Scan for the cell matching the given text and deliver its (x, y) coordinate at center. 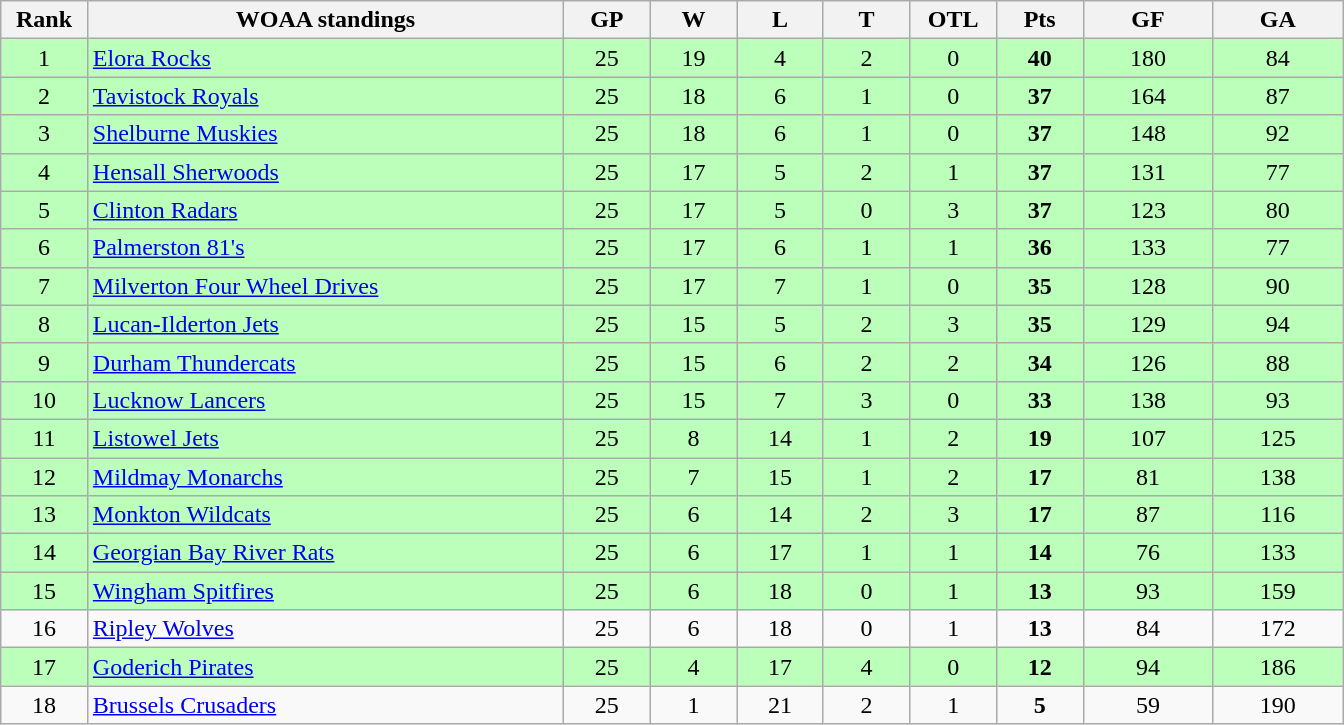
180 (1148, 58)
76 (1148, 553)
Georgian Bay River Rats (325, 553)
T (866, 20)
Shelburne Muskies (325, 134)
Ripley Wolves (325, 629)
10 (44, 400)
148 (1148, 134)
Wingham Spitfires (325, 591)
Goderich Pirates (325, 667)
21 (780, 705)
123 (1148, 210)
Lucknow Lancers (325, 400)
Hensall Sherwoods (325, 172)
116 (1278, 515)
Palmerston 81's (325, 248)
Milverton Four Wheel Drives (325, 286)
Monkton Wildcats (325, 515)
88 (1278, 362)
GA (1278, 20)
80 (1278, 210)
34 (1040, 362)
Elora Rocks (325, 58)
16 (44, 629)
Listowel Jets (325, 438)
9 (44, 362)
11 (44, 438)
128 (1148, 286)
Tavistock Royals (325, 96)
81 (1148, 477)
Mildmay Monarchs (325, 477)
125 (1278, 438)
Durham Thundercats (325, 362)
W (694, 20)
129 (1148, 324)
90 (1278, 286)
OTL (954, 20)
172 (1278, 629)
Brussels Crusaders (325, 705)
190 (1278, 705)
L (780, 20)
164 (1148, 96)
Pts (1040, 20)
GF (1148, 20)
Lucan-Ilderton Jets (325, 324)
GP (608, 20)
186 (1278, 667)
159 (1278, 591)
36 (1040, 248)
33 (1040, 400)
Rank (44, 20)
126 (1148, 362)
131 (1148, 172)
40 (1040, 58)
107 (1148, 438)
Clinton Radars (325, 210)
59 (1148, 705)
WOAA standings (325, 20)
92 (1278, 134)
